For the text-containing cell, return its midpoint in [x, y] coordinate format. 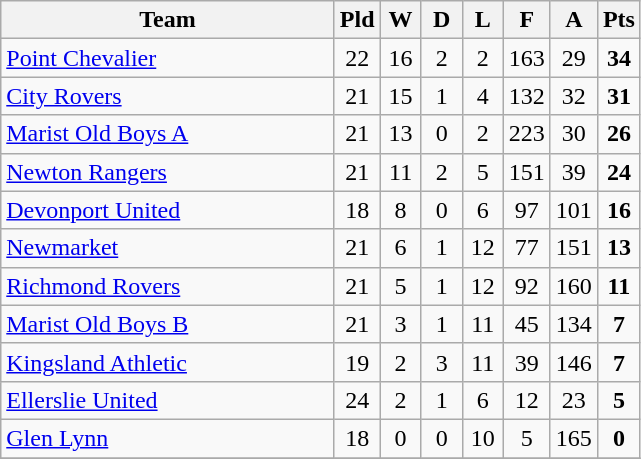
22 [357, 58]
77 [526, 248]
Devonport United [168, 210]
223 [526, 134]
8 [400, 210]
160 [574, 286]
Ellerslie United [168, 400]
F [526, 20]
165 [574, 438]
34 [618, 58]
29 [574, 58]
Pts [618, 20]
A [574, 20]
19 [357, 362]
Glen Lynn [168, 438]
Marist Old Boys A [168, 134]
134 [574, 324]
Kingsland Athletic [168, 362]
45 [526, 324]
15 [400, 96]
Pld [357, 20]
97 [526, 210]
Richmond Rovers [168, 286]
32 [574, 96]
26 [618, 134]
4 [482, 96]
10 [482, 438]
Newmarket [168, 248]
31 [618, 96]
132 [526, 96]
W [400, 20]
146 [574, 362]
92 [526, 286]
23 [574, 400]
30 [574, 134]
163 [526, 58]
Marist Old Boys B [168, 324]
Team [168, 20]
D [442, 20]
Point Chevalier [168, 58]
Newton Rangers [168, 172]
101 [574, 210]
City Rovers [168, 96]
L [482, 20]
